Provide the [X, Y] coordinate of the cell's center where the given text is located.  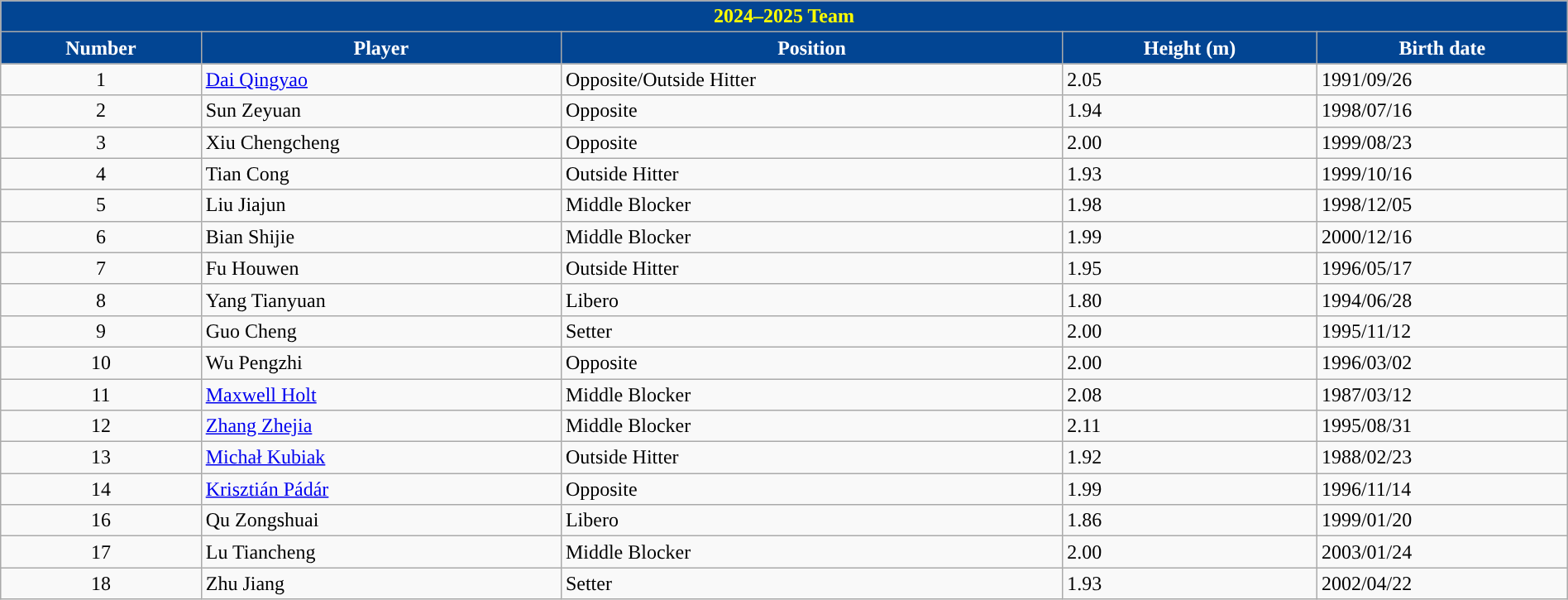
1.94 [1190, 111]
8 [101, 300]
1.86 [1190, 521]
Number [101, 48]
Qu Zongshuai [380, 521]
2000/12/16 [1442, 237]
Position [811, 48]
13 [101, 458]
1988/02/23 [1442, 458]
Fu Houwen [380, 268]
1.98 [1190, 205]
2.08 [1190, 395]
Opposite/Outside Hitter [811, 79]
Bian Shijie [380, 237]
Zhu Jiang [380, 583]
17 [101, 552]
1996/05/17 [1442, 268]
1998/12/05 [1442, 205]
11 [101, 395]
18 [101, 583]
1.95 [1190, 268]
Xiu Chengcheng [380, 142]
1996/03/02 [1442, 362]
1999/10/16 [1442, 174]
4 [101, 174]
5 [101, 205]
14 [101, 489]
Dai Qingyao [380, 79]
2024–2025 Team [784, 17]
Michał Kubiak [380, 458]
2.11 [1190, 426]
1999/01/20 [1442, 521]
Zhang Zhejia [380, 426]
2003/01/24 [1442, 552]
1.80 [1190, 300]
Tian Cong [380, 174]
1.92 [1190, 458]
Wu Pengzhi [380, 362]
3 [101, 142]
Krisztián Pádár [380, 489]
1994/06/28 [1442, 300]
12 [101, 426]
10 [101, 362]
Sun Zeyuan [380, 111]
1999/08/23 [1442, 142]
16 [101, 521]
Height (m) [1190, 48]
2002/04/22 [1442, 583]
1995/08/31 [1442, 426]
1 [101, 79]
2 [101, 111]
Guo Cheng [380, 331]
1991/09/26 [1442, 79]
2.05 [1190, 79]
9 [101, 331]
7 [101, 268]
1995/11/12 [1442, 331]
1998/07/16 [1442, 111]
Player [380, 48]
Yang Tianyuan [380, 300]
6 [101, 237]
Birth date [1442, 48]
Lu Tiancheng [380, 552]
Maxwell Holt [380, 395]
Liu Jiajun [380, 205]
1996/11/14 [1442, 489]
1987/03/12 [1442, 395]
